Capture the cell that displays the provided text and extract its (X, Y) central coordinate. 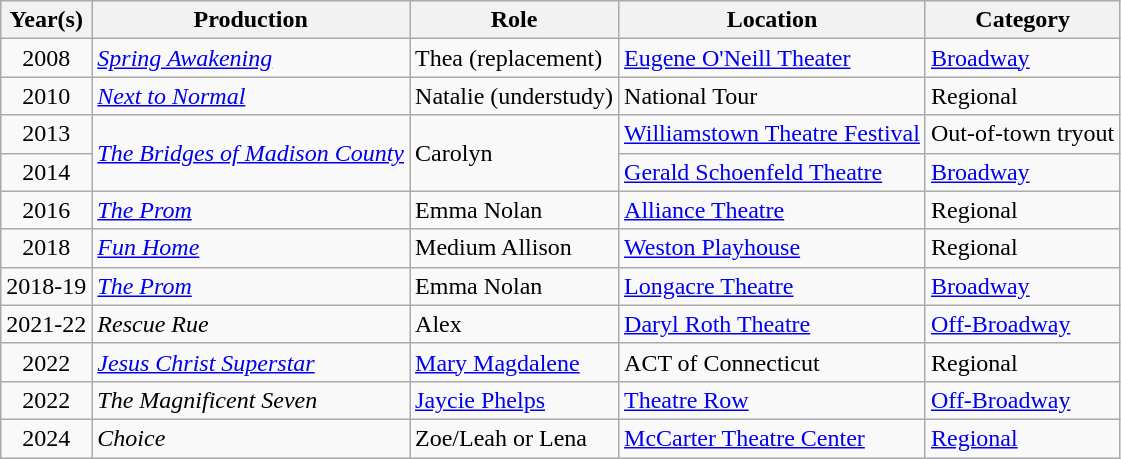
Thea (replacement) (514, 58)
2013 (46, 134)
Weston Playhouse (772, 248)
2024 (46, 438)
The Magnificent Seven (251, 400)
Location (772, 20)
Williamstown Theatre Festival (772, 134)
2014 (46, 172)
2018-19 (46, 286)
2016 (46, 210)
2010 (46, 96)
Carolyn (514, 153)
Choice (251, 438)
Medium Allison (514, 248)
Role (514, 20)
Zoe/Leah or Lena (514, 438)
The Bridges of Madison County (251, 153)
Daryl Roth Theatre (772, 324)
Next to Normal (251, 96)
McCarter Theatre Center (772, 438)
Spring Awakening (251, 58)
Out-of-town tryout (1022, 134)
Alliance Theatre (772, 210)
Gerald Schoenfeld Theatre (772, 172)
Production (251, 20)
Jesus Christ Superstar (251, 362)
Theatre Row (772, 400)
National Tour (772, 96)
ACT of Connecticut (772, 362)
Natalie (understudy) (514, 96)
Rescue Rue (251, 324)
Fun Home (251, 248)
2021-22 (46, 324)
2008 (46, 58)
Longacre Theatre (772, 286)
Alex (514, 324)
Mary Magdalene (514, 362)
Year(s) (46, 20)
Category (1022, 20)
Jaycie Phelps (514, 400)
2018 (46, 248)
Eugene O'Neill Theater (772, 58)
